Extract the [x, y] coordinate from the center of the cell holding the provided text.  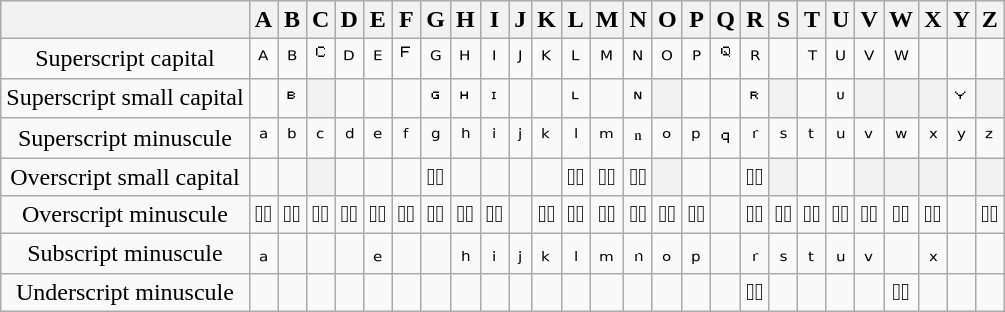
F [406, 20]
ᵐ [607, 138]
ⱼ [520, 254]
◌ͪ [465, 215]
◌ᷦ [990, 215]
ᵉ [378, 138]
C [320, 20]
ᴷ [547, 59]
ᴵ [494, 59]
ᵒ [667, 138]
U [840, 20]
ʰ [465, 138]
ᵣ [756, 254]
ᵈ [350, 138]
ꟲ [320, 59]
Q [726, 20]
ꟳ [406, 59]
ₓ [934, 254]
◌ͧ [840, 215]
B [292, 20]
𐞲 [961, 98]
◌ᷞ [576, 177]
◌ᷚ [436, 215]
ᵏ [547, 138]
ᵖ [696, 138]
𐞥 [726, 138]
ⱽ [870, 59]
◌ᪿ [902, 292]
◌ͥ [494, 215]
ᶻ [990, 138]
◌ͫ [607, 215]
ₒ [667, 254]
𐞒 [436, 98]
ᴸ [576, 59]
◌᷊ [756, 292]
ˣ [934, 138]
A [264, 20]
ᴶ [520, 59]
ₐ [264, 254]
◌ᷠ [638, 215]
◌ᷡ [638, 177]
ₑ [378, 254]
◌ᷜ [547, 215]
ᵀ [812, 59]
ᵥ [870, 254]
V [870, 20]
L [576, 20]
◌ᷛ [436, 177]
◌ͦ [667, 215]
◌ᷫ [406, 215]
Y [961, 20]
ᴰ [350, 59]
ᶰ [638, 98]
ₖ [547, 254]
ᶸ [840, 98]
ᴼ [667, 59]
O [667, 20]
ᴹ [607, 59]
K [547, 20]
ʸ [961, 138]
G [436, 20]
◌ͭ [812, 215]
ˢ [784, 138]
ᵗ [812, 138]
Subscript minuscule [125, 254]
H [465, 20]
◌ͮ [870, 215]
ₛ [784, 254]
◌ᷱ [902, 215]
ᵇ [292, 138]
◌ᷤ [784, 215]
◌ͬ [756, 215]
ᴮ [292, 59]
ᴿ [756, 59]
R [756, 20]
ʲ [520, 138]
◌ᷨ [292, 215]
E [378, 20]
ⁿ [638, 138]
ᵛ [870, 138]
J [520, 20]
ᵢ [494, 254]
ᶠ [406, 138]
◌ͤ [378, 215]
ᶜ [320, 138]
S [784, 20]
N [638, 20]
ₘ [607, 254]
ᵤ [840, 254]
D [350, 20]
ᵃ [264, 138]
ꟴ [726, 59]
◌ᷢ [756, 177]
X [934, 20]
Overscript small capital [125, 177]
Overscript minuscule [125, 215]
ᴬ [264, 59]
◌ͨ [320, 215]
I [494, 20]
ᵁ [840, 59]
ₗ [576, 254]
𐞪 [756, 98]
ᶫ [576, 98]
ʷ [902, 138]
ᴴ [465, 59]
ₕ [465, 254]
Superscript capital [125, 59]
ⁱ [494, 138]
P [696, 20]
M [607, 20]
ᵘ [840, 138]
ˡ [576, 138]
◌ᷮ [696, 215]
ₙ [638, 254]
◌ᷝ [576, 215]
◌ͣ [264, 215]
ₚ [696, 254]
Superscript small capital [125, 98]
ᶦ [494, 98]
◌ͩ [350, 215]
W [902, 20]
ₜ [812, 254]
𐞄 [292, 98]
Superscript minuscule [125, 138]
ᴺ [638, 59]
ᴾ [696, 59]
ᵂ [902, 59]
Underscript minuscule [125, 292]
T [812, 20]
◌ᷟ [607, 177]
𐞖 [465, 98]
ᴳ [436, 59]
ᵍ [436, 138]
Z [990, 20]
◌ͯ [934, 215]
ᴱ [378, 59]
ʳ [756, 138]
